Scan for the cell matching the given text and deliver its (x, y) coordinate at center. 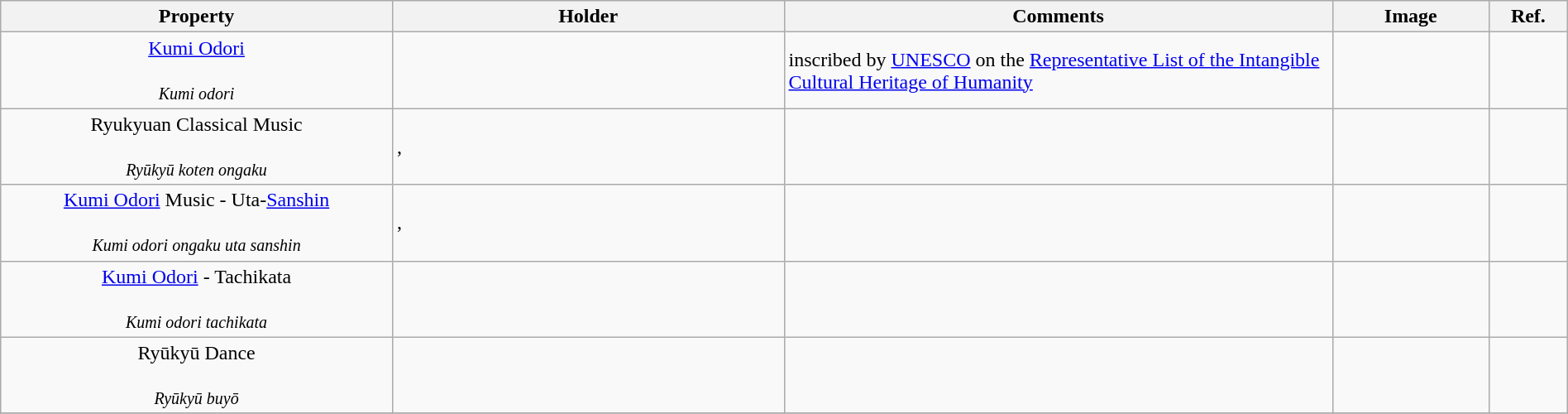
Property (197, 17)
Kumi Odori Music - Uta-SanshinKumi odori ongaku uta sanshin (197, 223)
Kumi OdoriKumi odori (197, 70)
Comments (1059, 17)
Ryūkyū DanceRyūkyū buyō (197, 375)
Kumi Odori - TachikataKumi odori tachikata (197, 299)
inscribed by UNESCO on the Representative List of the Intangible Cultural Heritage of Humanity (1059, 70)
Ryukyuan Classical MusicRyūkyū koten ongaku (197, 147)
Image (1411, 17)
Holder (588, 17)
Ref. (1528, 17)
